Return the [x, y] coordinate for the center point of the cell that contains the specified text.  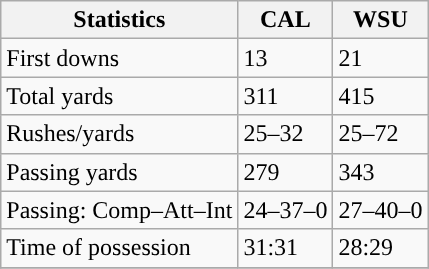
CAL [286, 20]
311 [286, 96]
343 [380, 172]
31:31 [286, 248]
Statistics [120, 20]
Passing yards [120, 172]
First downs [120, 58]
Rushes/yards [120, 134]
21 [380, 58]
24–37–0 [286, 210]
25–72 [380, 134]
27–40–0 [380, 210]
415 [380, 96]
WSU [380, 20]
Total yards [120, 96]
279 [286, 172]
25–32 [286, 134]
28:29 [380, 248]
Time of possession [120, 248]
Passing: Comp–Att–Int [120, 210]
13 [286, 58]
